Find where the given text appears and provide that cell's center as [X, Y] coordinate. 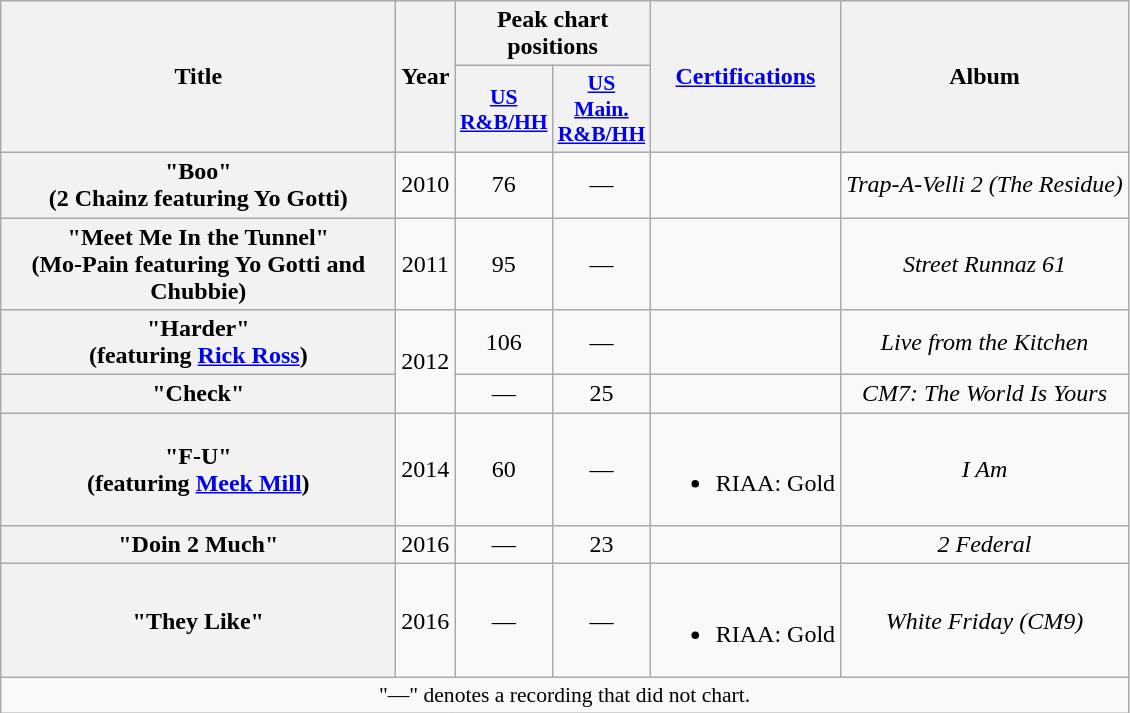
USMain.R&B/HH [602, 110]
25 [602, 394]
"Meet Me In the Tunnel"(Mo-Pain featuring Yo Gotti and Chubbie) [198, 264]
2010 [426, 184]
I Am [985, 470]
2 Federal [985, 545]
"Doin 2 Much" [198, 545]
23 [602, 545]
2011 [426, 264]
Year [426, 77]
Live from the Kitchen [985, 342]
USR&B/HH [504, 110]
Trap-A-Velli 2 (The Residue) [985, 184]
2012 [426, 362]
"Boo"(2 Chainz featuring Yo Gotti) [198, 184]
2014 [426, 470]
Title [198, 77]
Peak chart positions [552, 34]
95 [504, 264]
"Check" [198, 394]
60 [504, 470]
"Harder"(featuring Rick Ross) [198, 342]
Certifications [745, 77]
106 [504, 342]
White Friday (CM9) [985, 620]
Street Runnaz 61 [985, 264]
76 [504, 184]
Album [985, 77]
"—" denotes a recording that did not chart. [565, 695]
CM7: The World Is Yours [985, 394]
"They Like" [198, 620]
"F-U"(featuring Meek Mill) [198, 470]
